Find where the given text appears and provide that cell's center as [X, Y] coordinate. 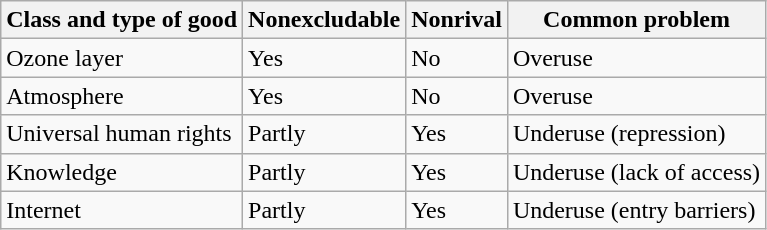
Underuse (entry barriers) [636, 210]
Nonrival [457, 20]
Internet [122, 210]
Class and type of good [122, 20]
Underuse (repression) [636, 134]
Universal human rights [122, 134]
Underuse (lack of access) [636, 172]
Nonexcludable [324, 20]
Ozone layer [122, 58]
Knowledge [122, 172]
Atmosphere [122, 96]
Common problem [636, 20]
